From the cell containing the given text, extract its center point as [X, Y] coordinate. 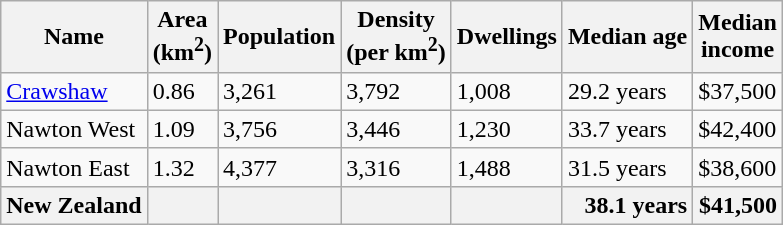
1.32 [182, 167]
$38,600 [738, 167]
Area(km2) [182, 37]
$42,400 [738, 129]
33.7 years [627, 129]
31.5 years [627, 167]
3,792 [396, 91]
$37,500 [738, 91]
3,756 [280, 129]
Medianincome [738, 37]
Density(per km2) [396, 37]
0.86 [182, 91]
1.09 [182, 129]
29.2 years [627, 91]
Dwellings [506, 37]
3,316 [396, 167]
1,008 [506, 91]
3,261 [280, 91]
4,377 [280, 167]
Crawshaw [74, 91]
New Zealand [74, 205]
1,230 [506, 129]
Median age [627, 37]
Name [74, 37]
Nawton East [74, 167]
1,488 [506, 167]
38.1 years [627, 205]
3,446 [396, 129]
Nawton West [74, 129]
$41,500 [738, 205]
Population [280, 37]
